Extract the [x, y] coordinate from the center of the cell holding the provided text.  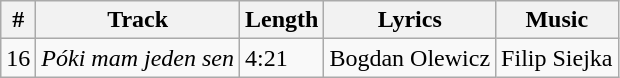
Póki mam jeden sen [138, 58]
Length [281, 20]
Bogdan Olewicz [410, 58]
Filip Siejka [557, 58]
Track [138, 20]
4:21 [281, 58]
Lyrics [410, 20]
16 [18, 58]
# [18, 20]
Music [557, 20]
